Extract the [x, y] coordinate from the center of the cell holding the provided text.  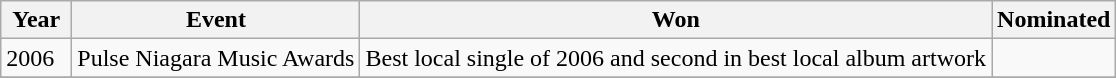
Best local single of 2006 and second in best local album artwork [676, 58]
Nominated [1054, 20]
Pulse Niagara Music Awards [216, 58]
2006 [36, 58]
Won [676, 20]
Event [216, 20]
Year [36, 20]
